Return [x, y] of the center of cell containing provided text 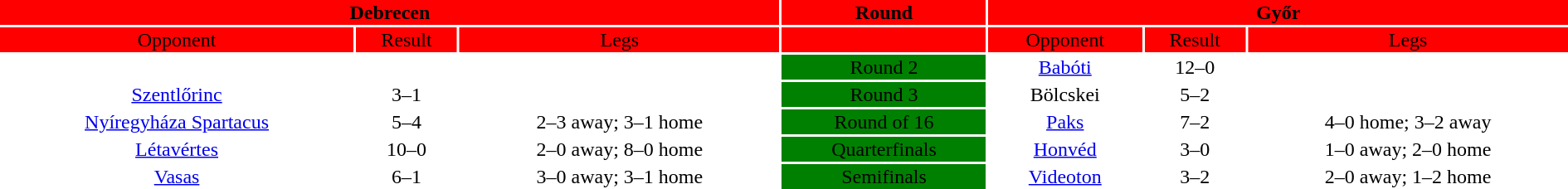
Semifinals [884, 177]
Round of 16 [884, 122]
5–2 [1195, 94]
Létavértes [177, 149]
Nyíregyháza Spartacus [177, 122]
1–0 away; 2–0 home [1408, 149]
3–0 [1195, 149]
5–4 [407, 122]
Szentlőrinc [177, 94]
4–0 home; 3–2 away [1408, 122]
Paks [1065, 122]
Round 2 [884, 67]
Vasas [177, 177]
2–3 away; 3–1 home [620, 122]
10–0 [407, 149]
Győr [1278, 12]
Debrecen [390, 12]
2–0 away; 8–0 home [620, 149]
6–1 [407, 177]
12–0 [1195, 67]
3–0 away; 3–1 home [620, 177]
Round [884, 12]
Videoton [1065, 177]
Round 3 [884, 94]
Bölcskei [1065, 94]
Quarterfinals [884, 149]
3–2 [1195, 177]
3–1 [407, 94]
Honvéd [1065, 149]
Babóti [1065, 67]
7–2 [1195, 122]
2–0 away; 1–2 home [1408, 177]
